For the text-containing cell, return its midpoint in (X, Y) coordinate format. 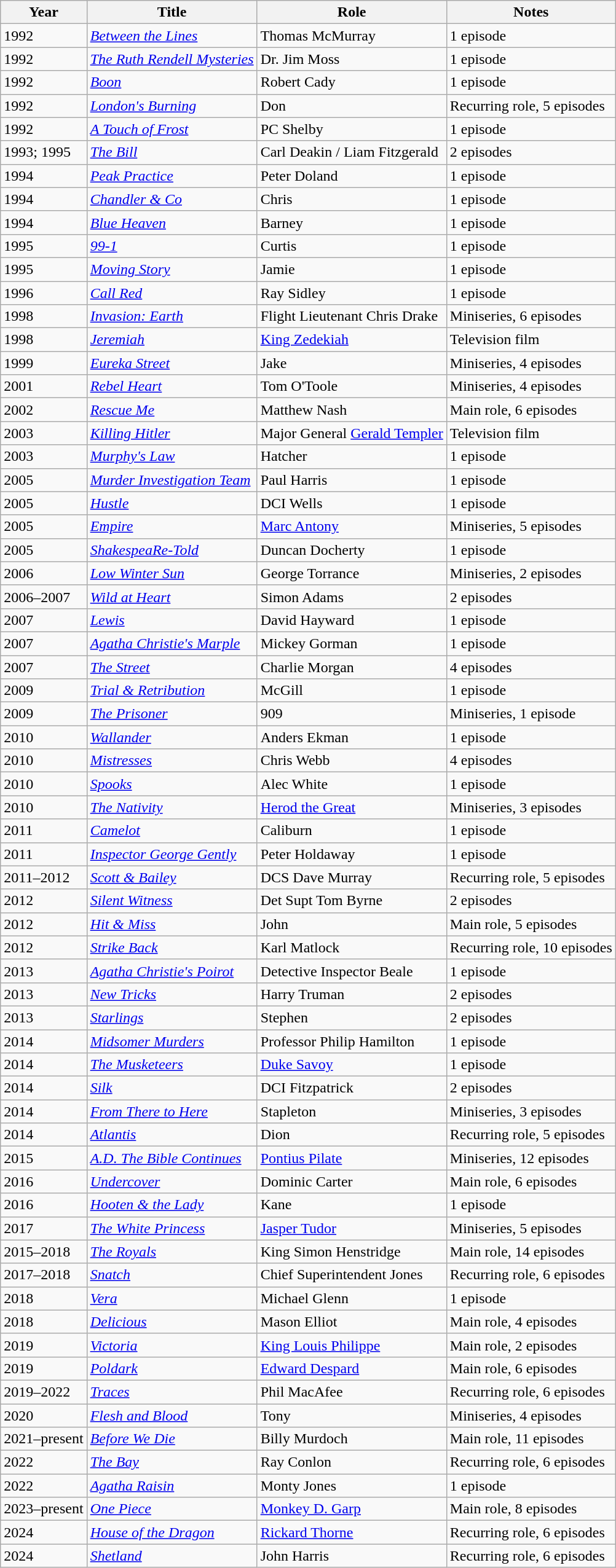
ShakespeaRe-Told (172, 550)
Trial & Retribution (172, 691)
DCI Fitzpatrick (352, 1088)
PC Shelby (352, 129)
A Touch of Frost (172, 129)
Agatha Christie's Poirot (172, 971)
Michael Glenn (352, 1298)
Jake (352, 363)
Silk (172, 1088)
Eureka Street (172, 363)
Title (172, 12)
Detective Inspector Beale (352, 971)
Professor Philip Hamilton (352, 1041)
Jamie (352, 269)
The Bay (172, 1462)
Main role, 4 episodes (531, 1322)
Det Supt Tom Byrne (352, 901)
Silent Witness (172, 901)
The Street (172, 667)
Carl Deakin / Liam Fitzgerald (352, 152)
1993; 1995 (44, 152)
Peak Practice (172, 176)
Snatch (172, 1275)
Traces (172, 1392)
1999 (44, 363)
2019–2022 (44, 1392)
One Piece (172, 1509)
2006–2007 (44, 597)
Herod the Great (352, 807)
2021–present (44, 1439)
Chandler & Co (172, 199)
The Prisoner (172, 714)
Mason Elliot (352, 1322)
2001 (44, 386)
Poldark (172, 1368)
Thomas McMurray (352, 36)
909 (352, 714)
David Hayward (352, 620)
1996 (44, 293)
Main role, 11 episodes (531, 1439)
Rebel Heart (172, 386)
George Torrance (352, 573)
The Nativity (172, 807)
Scott & Bailey (172, 877)
Barney (352, 222)
Killing Hitler (172, 433)
Peter Doland (352, 176)
Tony (352, 1415)
DCS Dave Murray (352, 877)
London's Burning (172, 106)
Undercover (172, 1182)
Empire (172, 527)
Year (44, 12)
Atlantis (172, 1135)
Delicious (172, 1322)
Blue Heaven (172, 222)
Dr. Jim Moss (352, 59)
Charlie Morgan (352, 667)
Miniseries, 12 episodes (531, 1158)
Miniseries, 2 episodes (531, 573)
Chris Webb (352, 761)
Wild at Heart (172, 597)
Harry Truman (352, 994)
Jasper Tudor (352, 1228)
Paul Harris (352, 480)
Wallander (172, 737)
Flesh and Blood (172, 1415)
John Harris (352, 1556)
Lewis (172, 620)
McGill (352, 691)
House of the Dragon (172, 1532)
Before We Die (172, 1439)
2015 (44, 1158)
Call Red (172, 293)
Duke Savoy (352, 1065)
Between the Lines (172, 36)
King Zedekiah (352, 340)
Tom O'Toole (352, 386)
Hit & Miss (172, 924)
Chief Superintendent Jones (352, 1275)
Hustle (172, 503)
Flight Lieutenant Chris Drake (352, 316)
Pontius Pilate (352, 1158)
The Ruth Rendell Mysteries (172, 59)
Monkey D. Garp (352, 1509)
King Louis Philippe (352, 1345)
Stapleton (352, 1111)
Jeremiah (172, 340)
Spooks (172, 784)
2006 (44, 573)
New Tricks (172, 994)
2017 (44, 1228)
Anders Ekman (352, 737)
Shetland (172, 1556)
Stephen (352, 1017)
Caliburn (352, 831)
Midsomer Murders (172, 1041)
Marc Antony (352, 527)
King Simon Henstridge (352, 1252)
Don (352, 106)
Victoria (172, 1345)
Agatha Christie's Marple (172, 643)
Ray Conlon (352, 1462)
Miniseries, 6 episodes (531, 316)
Billy Murdoch (352, 1439)
2002 (44, 410)
A.D. The Bible Continues (172, 1158)
Hatcher (352, 457)
Rescue Me (172, 410)
Dion (352, 1135)
2023–present (44, 1509)
Peter Holdaway (352, 854)
Curtis (352, 246)
The Bill (172, 152)
Boon (172, 82)
2020 (44, 1415)
The White Princess (172, 1228)
Chris (352, 199)
Murder Investigation Team (172, 480)
Main role, 5 episodes (531, 924)
Agatha Raisin (172, 1486)
Moving Story (172, 269)
Recurring role, 10 episodes (531, 947)
99-1 (172, 246)
Simon Adams (352, 597)
Dominic Carter (352, 1182)
Camelot (172, 831)
Edward Despard (352, 1368)
Mickey Gorman (352, 643)
Rickard Thorne (352, 1532)
DCI Wells (352, 503)
Murphy's Law (172, 457)
Mistresses (172, 761)
Main role, 8 episodes (531, 1509)
Kane (352, 1205)
Matthew Nash (352, 410)
Duncan Docherty (352, 550)
Strike Back (172, 947)
Karl Matlock (352, 947)
Major General Gerald Templer (352, 433)
The Musketeers (172, 1065)
2017–2018 (44, 1275)
Monty Jones (352, 1486)
2011–2012 (44, 877)
Hooten & the Lady (172, 1205)
Low Winter Sun (172, 573)
Vera (172, 1298)
John (352, 924)
Miniseries, 1 episode (531, 714)
Notes (531, 12)
Main role, 2 episodes (531, 1345)
2015–2018 (44, 1252)
Alec White (352, 784)
The Royals (172, 1252)
Role (352, 12)
Invasion: Earth (172, 316)
Phil MacAfee (352, 1392)
Main role, 14 episodes (531, 1252)
Inspector George Gently (172, 854)
From There to Here (172, 1111)
Robert Cady (352, 82)
Starlings (172, 1017)
Ray Sidley (352, 293)
